Return the [x, y] coordinate for the center point of the cell that contains the specified text.  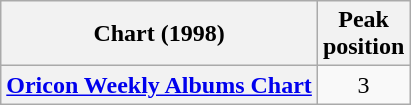
3 [363, 85]
Oricon Weekly Albums Chart [160, 85]
Chart (1998) [160, 34]
Peakposition [363, 34]
